Detect which cell encompasses the target text, then output its (X, Y) center coordinate. 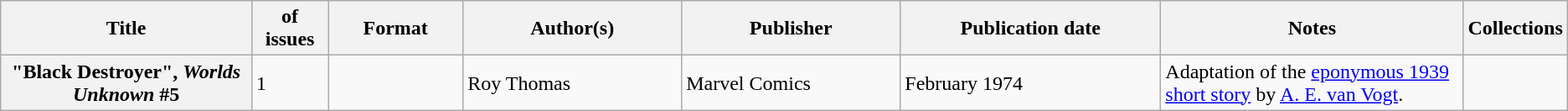
1 (290, 82)
Title (126, 29)
Marvel Comics (791, 82)
February 1974 (1030, 82)
Publication date (1030, 29)
of issues (290, 29)
Adaptation of the eponymous 1939 short story by A. E. van Vogt. (1312, 82)
Notes (1312, 29)
"Black Destroyer", Worlds Unknown #5 (126, 82)
Publisher (791, 29)
Roy Thomas (573, 82)
Collections (1515, 29)
Author(s) (573, 29)
Format (395, 29)
